Output the (X, Y) coordinate of the center of the cell containing the given text.  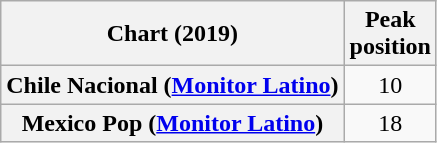
Peakposition (390, 34)
Mexico Pop (Monitor Latino) (172, 123)
10 (390, 85)
18 (390, 123)
Chile Nacional (Monitor Latino) (172, 85)
Chart (2019) (172, 34)
